From the cell containing the given text, extract its center point as (x, y) coordinate. 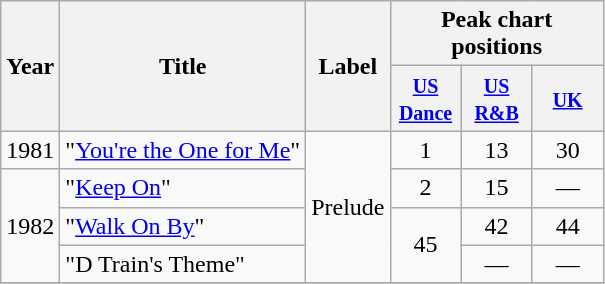
"Walk On By" (183, 226)
"D Train's Theme" (183, 264)
15 (496, 188)
US R&B (496, 98)
45 (426, 245)
— (568, 188)
1 (426, 150)
Label (348, 66)
UK (568, 98)
Title (183, 66)
"You're the One for Me" (183, 150)
30 (568, 150)
"Keep On" (183, 188)
13 (496, 150)
42 (496, 226)
44 (568, 226)
US Dance (426, 98)
1982 (30, 226)
Prelude (348, 207)
Year (30, 66)
Peak chart positions (496, 34)
1981 (30, 150)
2 (426, 188)
